Output the (X, Y) coordinate of the center of the cell containing the given text.  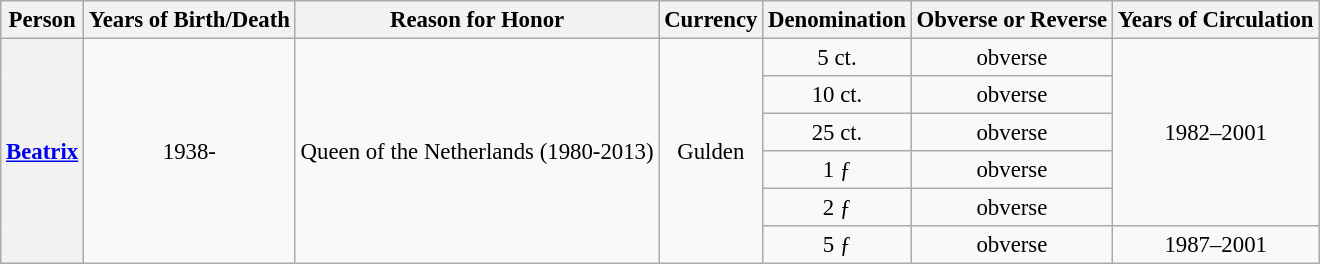
Reason for Honor (477, 20)
Obverse or Reverse (1012, 20)
1982–2001 (1215, 133)
1987–2001 (1215, 245)
Years of Birth/Death (189, 20)
Years of Circulation (1215, 20)
25 ct. (838, 133)
Person (42, 20)
10 ct. (838, 95)
Denomination (838, 20)
Currency (711, 20)
5 ct. (838, 58)
5 ƒ (838, 245)
2 ƒ (838, 208)
1 ƒ (838, 170)
